For the text-containing cell, return its midpoint in (x, y) coordinate format. 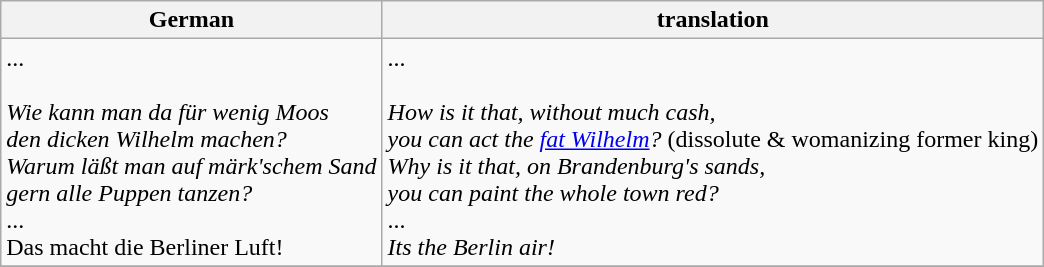
German (192, 20)
translation (713, 20)
